Determine the [x, y] coordinate at the center of the cell enclosing the given text.  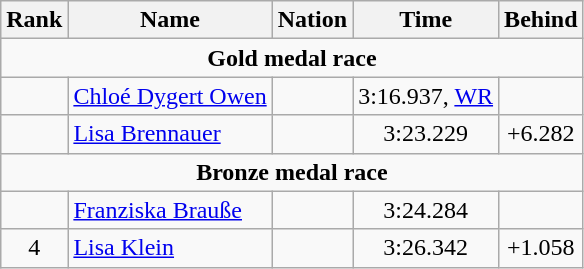
Chloé Dygert Owen [170, 96]
+6.282 [541, 134]
4 [34, 248]
Lisa Brennauer [170, 134]
Rank [34, 20]
Gold medal race [292, 58]
3:26.342 [426, 248]
3:23.229 [426, 134]
+1.058 [541, 248]
Name [170, 20]
Lisa Klein [170, 248]
Bronze medal race [292, 172]
Franziska Brauße [170, 210]
Nation [312, 20]
3:16.937, WR [426, 96]
3:24.284 [426, 210]
Time [426, 20]
Behind [541, 20]
